For the text-containing cell, return its midpoint in [X, Y] coordinate format. 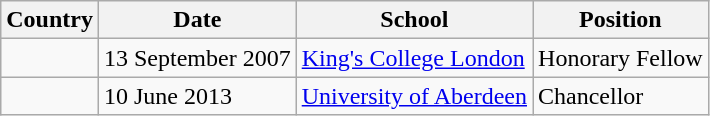
School [414, 20]
Position [621, 20]
Honorary Fellow [621, 58]
13 September 2007 [197, 58]
Date [197, 20]
10 June 2013 [197, 96]
Country [50, 20]
Chancellor [621, 96]
King's College London [414, 58]
University of Aberdeen [414, 96]
